Provide the (X, Y) coordinate of the cell's center where the given text is located.  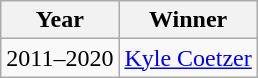
Winner (188, 20)
Year (60, 20)
2011–2020 (60, 58)
Kyle Coetzer (188, 58)
